Capture the cell that displays the provided text and extract its (x, y) central coordinate. 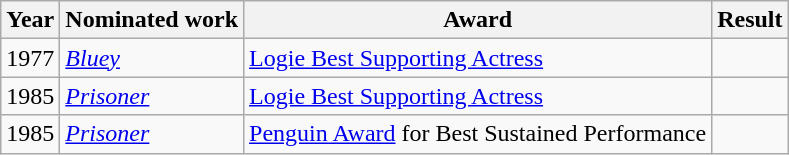
Nominated work (152, 20)
Bluey (152, 58)
Result (750, 20)
1977 (30, 58)
Penguin Award for Best Sustained Performance (478, 134)
Year (30, 20)
Award (478, 20)
